Locate the cell with the specified text and output its (X, Y) center coordinate. 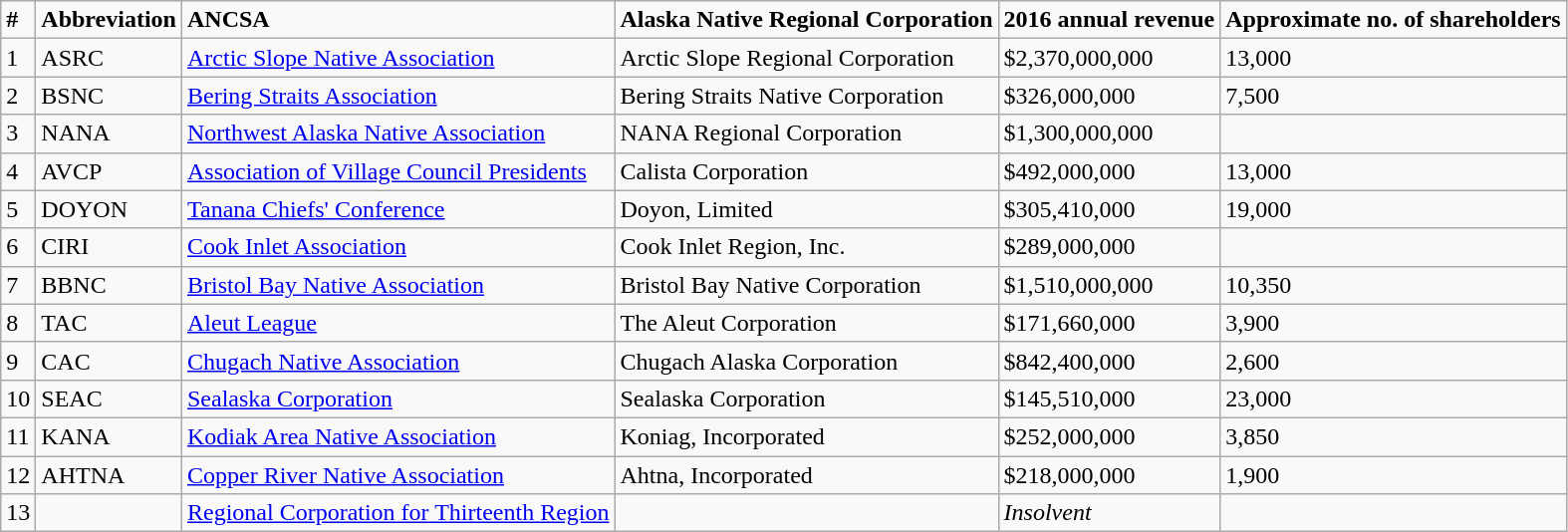
3 (18, 133)
10,350 (1394, 285)
Abbreviation (110, 20)
Koniag, Incorporated (807, 436)
Insolvent (1110, 513)
$289,000,000 (1110, 247)
CIRI (110, 247)
Aleut League (398, 323)
23,000 (1394, 399)
1 (18, 58)
Bering Straits Association (398, 96)
Arctic Slope Native Association (398, 58)
7 (18, 285)
BSNC (110, 96)
Calista Corporation (807, 171)
Doyon, Limited (807, 209)
2016 annual revenue (1110, 20)
$145,510,000 (1110, 399)
Kodiak Area Native Association (398, 436)
DOYON (110, 209)
7,500 (1394, 96)
1,900 (1394, 475)
Association of Village Council Presidents (398, 171)
Regional Corporation for Thirteenth Region (398, 513)
AVCP (110, 171)
6 (18, 247)
Chugach Alaska Corporation (807, 361)
8 (18, 323)
ASRC (110, 58)
$252,000,000 (1110, 436)
9 (18, 361)
AHTNA (110, 475)
$171,660,000 (1110, 323)
The Aleut Corporation (807, 323)
Bristol Bay Native Association (398, 285)
KANA (110, 436)
Approximate no. of shareholders (1394, 20)
$1,510,000,000 (1110, 285)
Chugach Native Association (398, 361)
4 (18, 171)
$2,370,000,000 (1110, 58)
$1,300,000,000 (1110, 133)
CAC (110, 361)
Arctic Slope Regional Corporation (807, 58)
$305,410,000 (1110, 209)
5 (18, 209)
# (18, 20)
19,000 (1394, 209)
TAC (110, 323)
$492,000,000 (1110, 171)
Copper River Native Association (398, 475)
BBNC (110, 285)
11 (18, 436)
NANA Regional Corporation (807, 133)
$218,000,000 (1110, 475)
3,900 (1394, 323)
Bering Straits Native Corporation (807, 96)
2,600 (1394, 361)
3,850 (1394, 436)
NANA (110, 133)
Ahtna, Incorporated (807, 475)
SEAC (110, 399)
Cook Inlet Region, Inc. (807, 247)
Cook Inlet Association (398, 247)
Alaska Native Regional Corporation (807, 20)
ANCSA (398, 20)
2 (18, 96)
Bristol Bay Native Corporation (807, 285)
$842,400,000 (1110, 361)
$326,000,000 (1110, 96)
12 (18, 475)
Northwest Alaska Native Association (398, 133)
10 (18, 399)
13 (18, 513)
Tanana Chiefs' Conference (398, 209)
